Pinpoint the cell where the given text exists, returning its [x, y] midpoint coordinate. 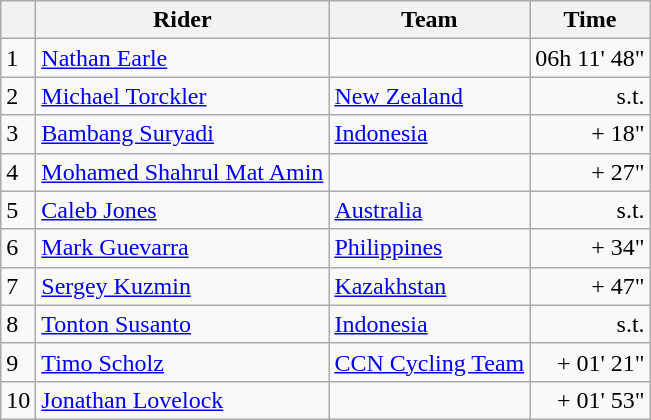
4 [18, 172]
1 [18, 58]
+ 47" [590, 286]
New Zealand [430, 96]
Team [430, 20]
+ 18" [590, 134]
Michael Torckler [182, 96]
Kazakhstan [430, 286]
Rider [182, 20]
2 [18, 96]
8 [18, 324]
9 [18, 362]
3 [18, 134]
7 [18, 286]
+ 01' 21" [590, 362]
5 [18, 210]
Bambang Suryadi [182, 134]
Mohamed Shahrul Mat Amin [182, 172]
+ 27" [590, 172]
Tonton Susanto [182, 324]
CCN Cycling Team [430, 362]
Sergey Kuzmin [182, 286]
10 [18, 400]
+ 34" [590, 248]
06h 11' 48" [590, 58]
+ 01' 53" [590, 400]
Time [590, 20]
6 [18, 248]
Caleb Jones [182, 210]
Timo Scholz [182, 362]
Philippines [430, 248]
Mark Guevarra [182, 248]
Jonathan Lovelock [182, 400]
Australia [430, 210]
Nathan Earle [182, 58]
